Find where the given text appears and provide that cell's center as [x, y] coordinate. 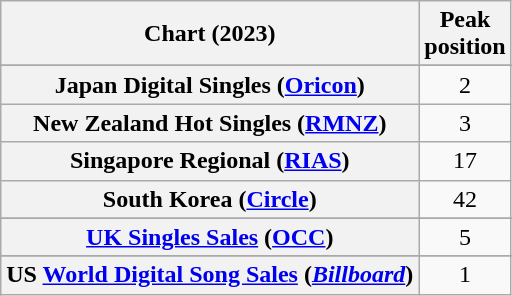
42 [465, 199]
US World Digital Song Sales (Billboard) [210, 275]
UK Singles Sales (OCC) [210, 237]
3 [465, 123]
17 [465, 161]
Singapore Regional (RIAS) [210, 161]
Peakposition [465, 34]
2 [465, 85]
South Korea (Circle) [210, 199]
Chart (2023) [210, 34]
1 [465, 275]
Japan Digital Singles (Oricon) [210, 85]
5 [465, 237]
New Zealand Hot Singles (RMNZ) [210, 123]
